Search for the cell housing the specified text and yield its (X, Y) center coordinate. 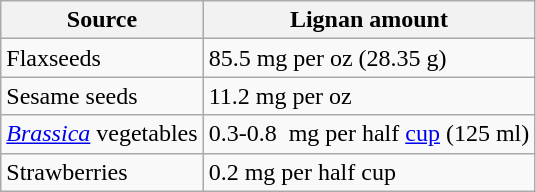
85.5 mg per oz (28.35 g) (369, 58)
Brassica vegetables (102, 134)
Strawberries (102, 172)
0.2 mg per half cup (369, 172)
11.2 mg per oz (369, 96)
Lignan amount (369, 20)
Source (102, 20)
Sesame seeds (102, 96)
Flaxseeds (102, 58)
0.3-0.8 mg per half cup (125 ml) (369, 134)
